Capture the cell that displays the provided text and extract its [x, y] central coordinate. 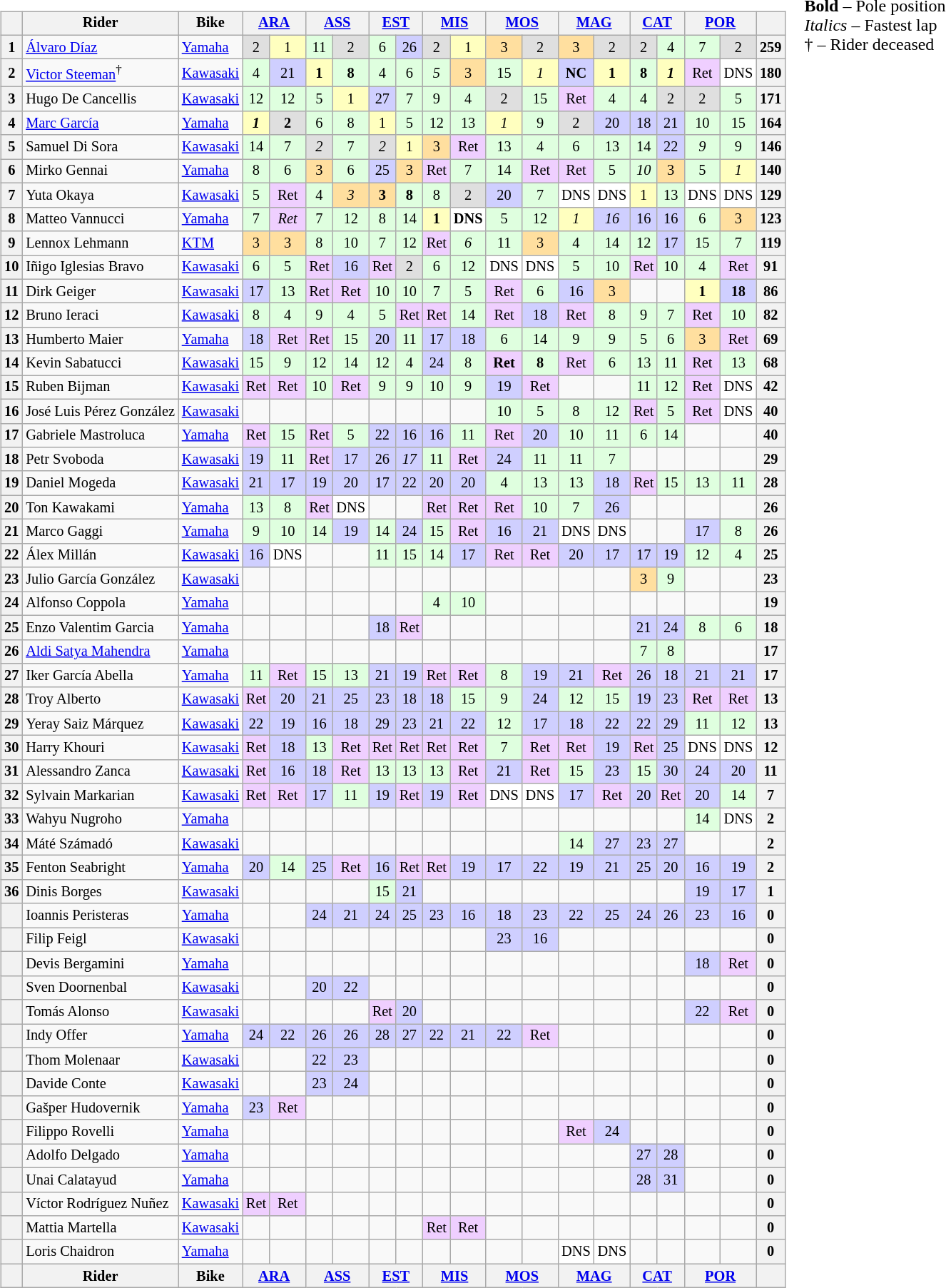
Tomás Alonso [100, 1012]
129 [770, 196]
36 [11, 892]
Ruben Bijman [100, 387]
Adolfo Delgado [100, 1156]
Humberto Maier [100, 339]
91 [770, 268]
Filip Feigl [100, 940]
180 [770, 73]
Gabriele Mastroluca [100, 435]
Petr Svoboda [100, 460]
Fenton Seabright [100, 868]
Devis Bergamini [100, 964]
Daniel Mogeda [100, 483]
Filippo Rovelli [100, 1132]
Marc García [100, 123]
Dirk Geiger [100, 291]
146 [770, 147]
Mirko Gennai [100, 171]
Máté Számadó [100, 843]
Iñigo Iglesias Bravo [100, 268]
Loris Chaidron [100, 1252]
Sylvain Markarian [100, 796]
Lennox Lehmann [100, 243]
Aldi Satya Mahendra [100, 651]
Víctor Rodríguez Nuñez [100, 1204]
Matteo Vannucci [100, 219]
Harry Khouri [100, 748]
Sven Doornenbal [100, 988]
35 [11, 868]
Alfonso Coppola [100, 604]
82 [770, 315]
Wahyu Nugroho [100, 820]
69 [770, 339]
Yuta Okaya [100, 196]
Iker García Abella [100, 676]
Bruno Ieraci [100, 315]
34 [11, 843]
32 [11, 796]
Yeray Saiz Márquez [100, 724]
Ioannis Peristeras [100, 916]
140 [770, 171]
Samuel Di Sora [100, 147]
Hugo De Cancellis [100, 99]
Ton Kawakami [100, 507]
Indy Offer [100, 1035]
Victor Steeman† [100, 73]
Álvaro Díaz [100, 47]
123 [770, 219]
86 [770, 291]
Julio García González [100, 579]
Alessandro Zanca [100, 771]
42 [770, 387]
Gašper Hudovernik [100, 1107]
68 [770, 363]
Enzo Valentim Garcia [100, 627]
Mattia Martella [100, 1228]
33 [11, 820]
Kevin Sabatucci [100, 363]
Marco Gaggi [100, 532]
171 [770, 99]
Thom Molenaar [100, 1060]
Dinis Borges [100, 892]
Álex Millán [100, 555]
José Luis Pérez González [100, 411]
259 [770, 47]
KTM [210, 243]
Troy Alberto [100, 699]
119 [770, 243]
Unai Calatayud [100, 1180]
Davide Conte [100, 1084]
164 [770, 123]
NC [576, 73]
